Find where the given text appears and provide that cell's center as (x, y) coordinate. 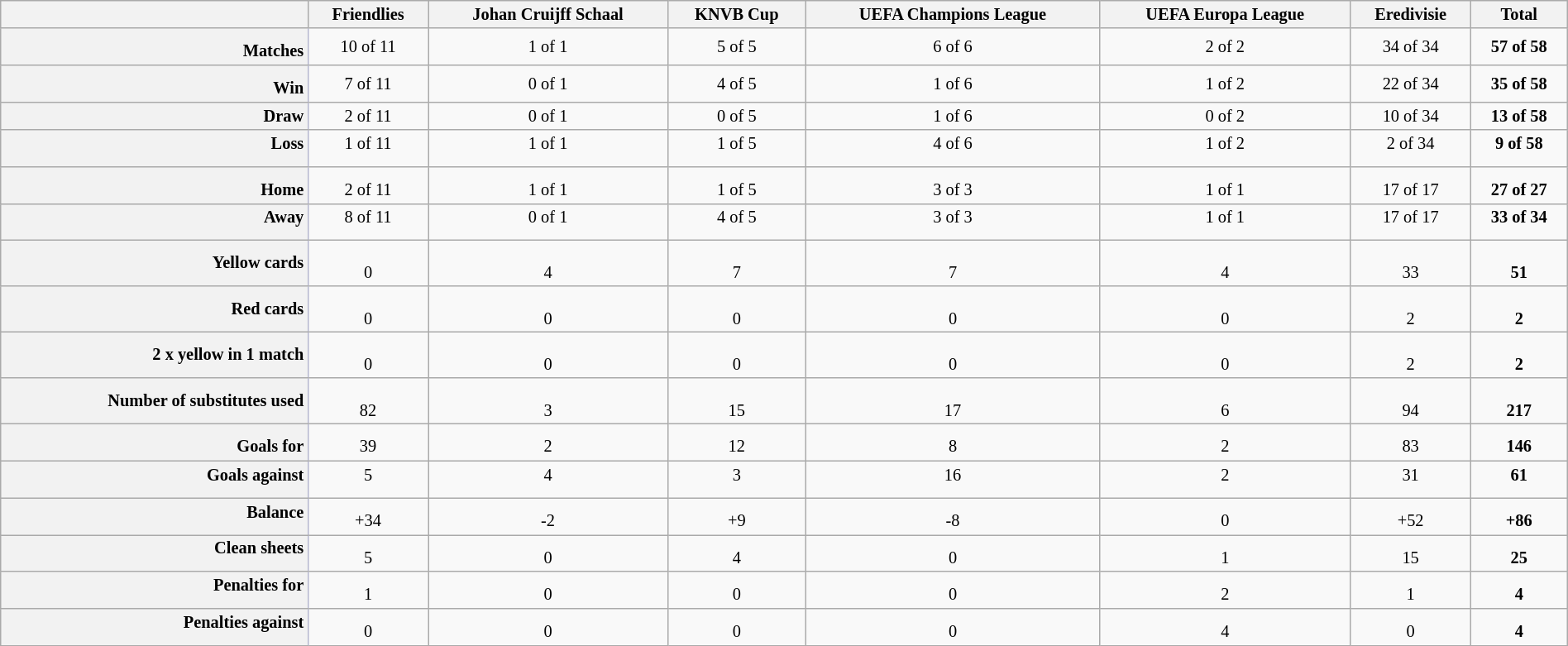
Goals for (154, 443)
39 (368, 443)
57 of 58 (1518, 46)
Loss (154, 149)
Number of substitutes used (154, 401)
1 of 11 (368, 149)
+52 (1411, 516)
0 of 2 (1226, 116)
6 of 6 (953, 46)
Total (1518, 14)
Johan Cruijff Schaal (547, 14)
17 (953, 401)
31 (1411, 480)
Matches (154, 46)
82 (368, 401)
Clean sheets (154, 553)
Win (154, 84)
0 of 5 (736, 116)
33 of 34 (1518, 222)
Home (154, 185)
83 (1411, 443)
13 of 58 (1518, 116)
-8 (953, 516)
61 (1518, 480)
12 (736, 443)
34 of 34 (1411, 46)
217 (1518, 401)
9 of 58 (1518, 149)
Red cards (154, 309)
146 (1518, 443)
Away (154, 222)
-2 (547, 516)
Goals against (154, 480)
2 of 2 (1226, 46)
8 (953, 443)
94 (1411, 401)
10 of 34 (1411, 116)
Balance (154, 516)
7 of 11 (368, 84)
Friendlies (368, 14)
6 (1226, 401)
2 of 34 (1411, 149)
Eredivisie (1411, 14)
22 of 34 (1411, 84)
2 x yellow in 1 match (154, 356)
+34 (368, 516)
33 (1411, 264)
8 of 11 (368, 222)
4 of 6 (953, 149)
Draw (154, 116)
UEFA Europa League (1226, 14)
16 (953, 480)
Penalties for (154, 591)
+86 (1518, 516)
51 (1518, 264)
10 of 11 (368, 46)
5 of 5 (736, 46)
35 of 58 (1518, 84)
Yellow cards (154, 264)
Penalties against (154, 627)
KNVB Cup (736, 14)
25 (1518, 553)
27 of 27 (1518, 185)
+9 (736, 516)
UEFA Champions League (953, 14)
